Detect which cell encompasses the target text, then output its (X, Y) center coordinate. 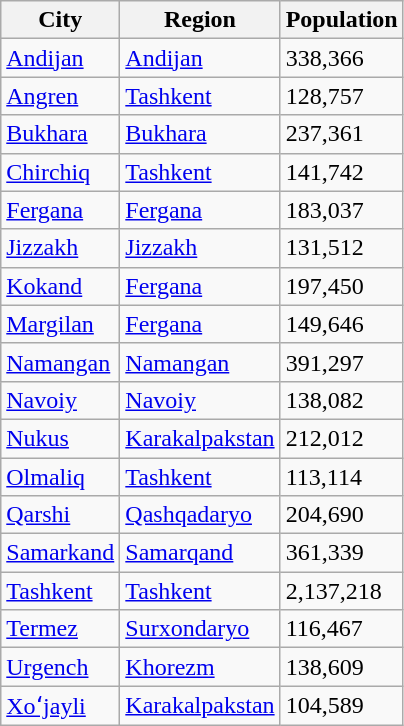
338,366 (342, 58)
Region (200, 20)
237,361 (342, 134)
361,339 (342, 553)
183,037 (342, 210)
2,137,218 (342, 591)
141,742 (342, 172)
Chirchiq (60, 172)
197,450 (342, 286)
212,012 (342, 438)
Kokand (60, 286)
Termez (60, 629)
Xoʻjayli (60, 706)
Khorezm (200, 667)
138,082 (342, 400)
City (60, 20)
Olmaliq (60, 477)
104,589 (342, 706)
Surxondaryo (200, 629)
149,646 (342, 324)
113,114 (342, 477)
391,297 (342, 362)
Angren (60, 96)
138,609 (342, 667)
Samarkand (60, 553)
Nukus (60, 438)
Samarqand (200, 553)
Qarshi (60, 515)
116,467 (342, 629)
204,690 (342, 515)
Urgench (60, 667)
Population (342, 20)
Qashqadaryo (200, 515)
Margilan (60, 324)
128,757 (342, 96)
131,512 (342, 248)
